Determine the [x, y] coordinate at the center of the cell enclosing the given text.  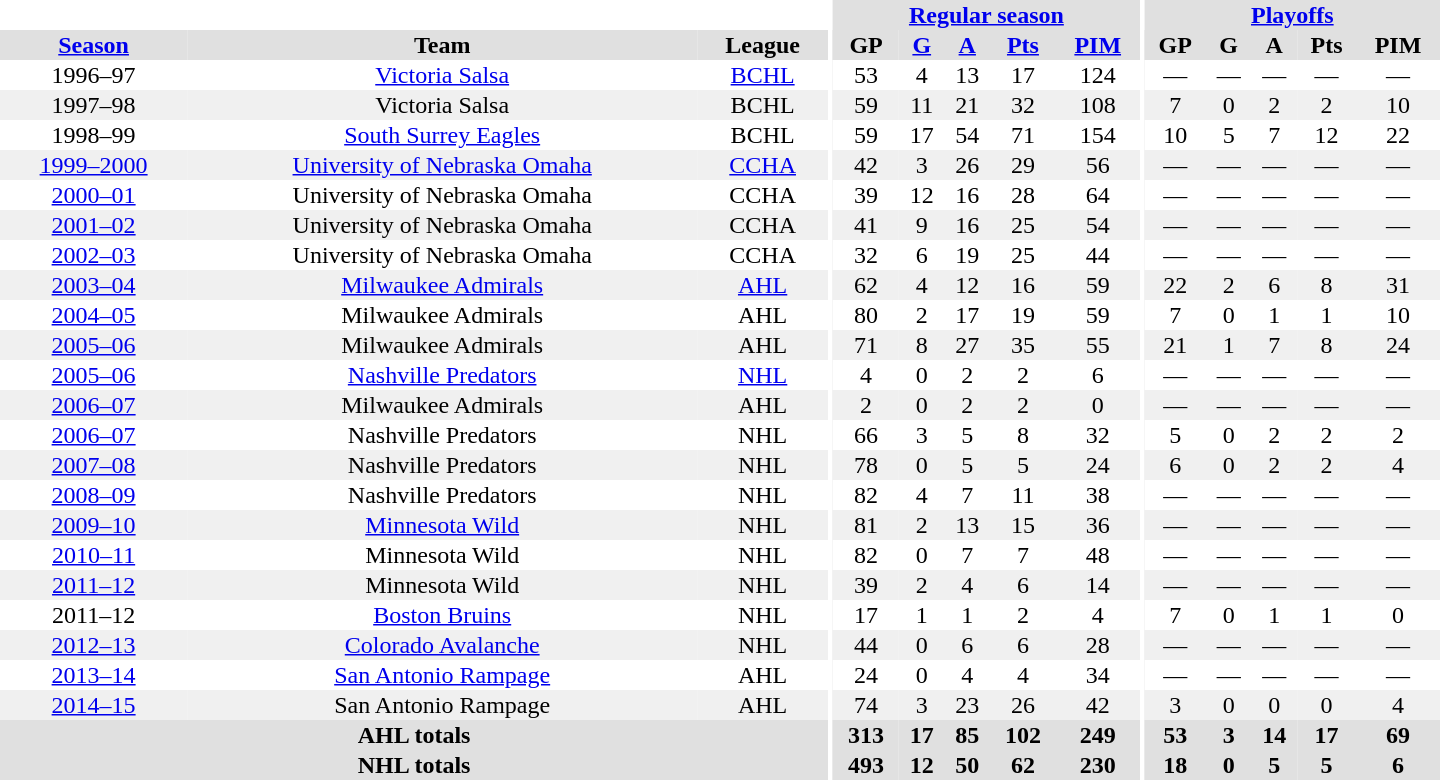
85 [968, 735]
NHL totals [414, 765]
56 [1098, 165]
15 [1023, 525]
2002–03 [94, 255]
Season [94, 45]
2009–10 [94, 525]
2013–14 [94, 675]
9 [922, 225]
78 [866, 465]
1999–2000 [94, 165]
81 [866, 525]
31 [1398, 285]
Boston Bruins [442, 615]
230 [1098, 765]
2000–01 [94, 195]
55 [1098, 345]
2014–15 [94, 705]
2010–11 [94, 555]
313 [866, 735]
2004–05 [94, 315]
249 [1098, 735]
29 [1023, 165]
2003–04 [94, 285]
Colorado Avalanche [442, 645]
50 [968, 765]
2008–09 [94, 495]
27 [968, 345]
2001–02 [94, 225]
102 [1023, 735]
41 [866, 225]
2012–13 [94, 645]
124 [1098, 75]
108 [1098, 105]
66 [866, 435]
80 [866, 315]
64 [1098, 195]
69 [1398, 735]
23 [968, 705]
36 [1098, 525]
AHL totals [414, 735]
48 [1098, 555]
2007–08 [94, 465]
1997–98 [94, 105]
1996–97 [94, 75]
34 [1098, 675]
Regular season [986, 15]
493 [866, 765]
74 [866, 705]
Team [442, 45]
Playoffs [1292, 15]
38 [1098, 495]
South Surrey Eagles [442, 135]
35 [1023, 345]
154 [1098, 135]
League [762, 45]
18 [1176, 765]
1998–99 [94, 135]
